Pinpoint the cell where the given text exists, returning its (x, y) midpoint coordinate. 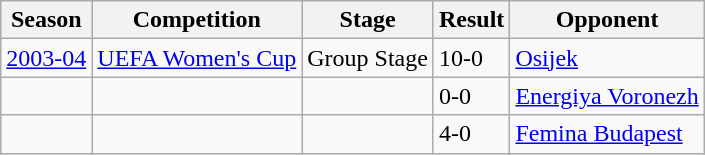
10-0 (471, 58)
UEFA Women's Cup (197, 58)
Result (471, 20)
Energiya Voronezh (607, 96)
2003-04 (46, 58)
Femina Budapest (607, 134)
Osijek (607, 58)
Competition (197, 20)
4-0 (471, 134)
Group Stage (368, 58)
Opponent (607, 20)
Season (46, 20)
0-0 (471, 96)
Stage (368, 20)
